Capture the cell that displays the provided text and extract its [x, y] central coordinate. 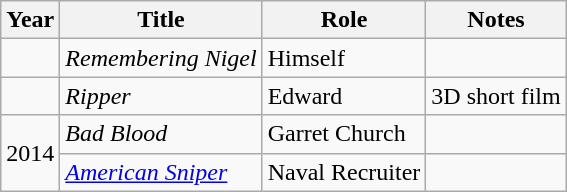
Garret Church [344, 134]
American Sniper [161, 172]
2014 [30, 153]
Ripper [161, 96]
Himself [344, 58]
Edward [344, 96]
Remembering Nigel [161, 58]
Bad Blood [161, 134]
Notes [496, 20]
Title [161, 20]
Role [344, 20]
3D short film [496, 96]
Year [30, 20]
Naval Recruiter [344, 172]
